Return the [x, y] coordinate for the center point of the cell that contains the specified text.  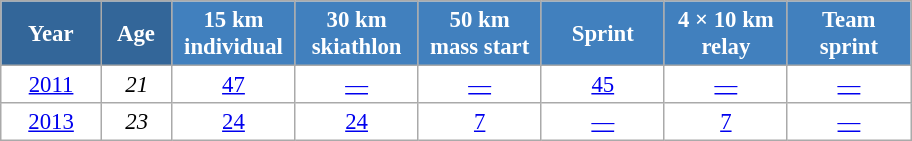
50 km mass start [480, 34]
45 [602, 85]
Team sprint [848, 34]
2013 [52, 122]
21 [136, 85]
Year [52, 34]
2011 [52, 85]
15 km individual [234, 34]
Age [136, 34]
4 × 10 km relay [726, 34]
Sprint [602, 34]
30 km skiathlon [356, 34]
23 [136, 122]
47 [234, 85]
